For the text-containing cell, return its midpoint in [x, y] coordinate format. 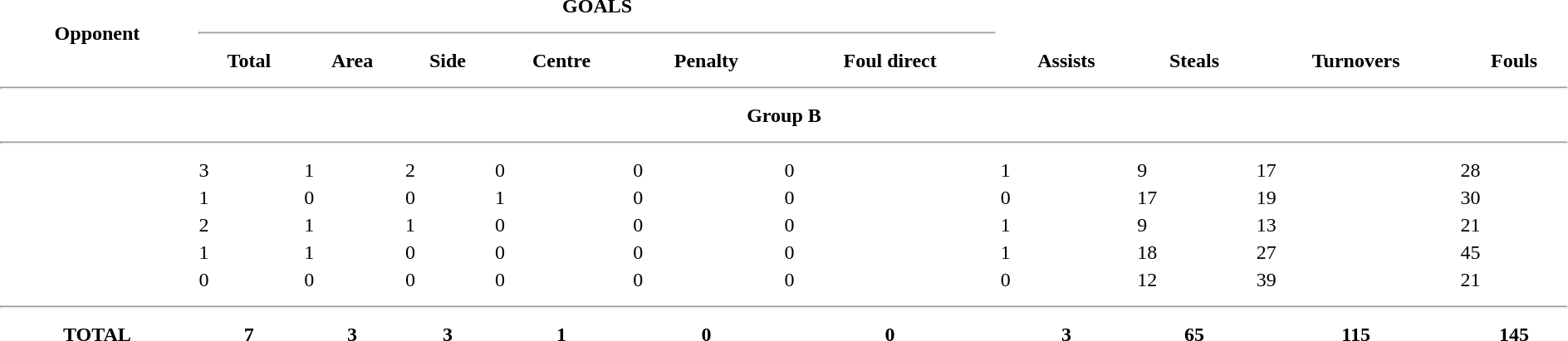
3 [249, 170]
Area [352, 61]
Foul direct [890, 61]
39 [1355, 280]
12 [1194, 280]
Centre [561, 61]
Penalty [706, 61]
Total [249, 61]
19 [1355, 197]
13 [1355, 225]
27 [1355, 252]
Side [447, 61]
18 [1194, 252]
